Output the (X, Y) coordinate of the center of the cell containing the given text.  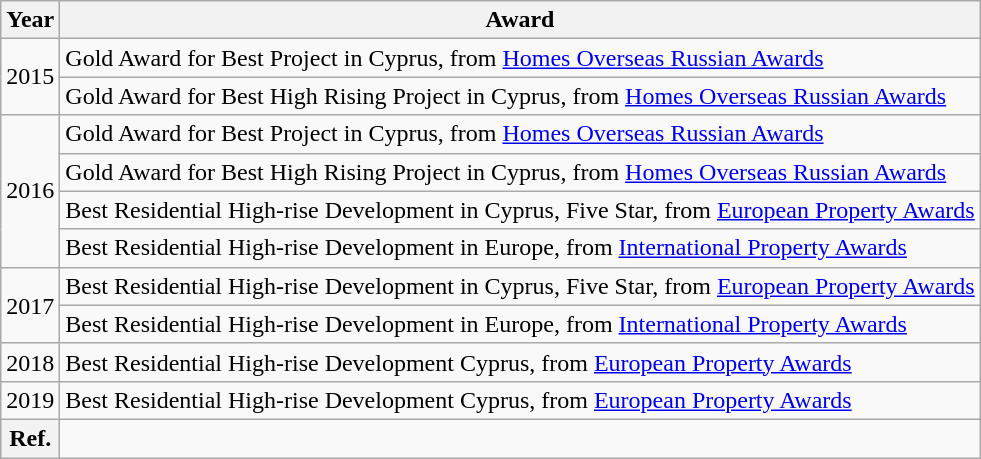
2017 (30, 305)
Year (30, 20)
2019 (30, 400)
2018 (30, 362)
2016 (30, 191)
Award (520, 20)
Ref. (30, 438)
2015 (30, 77)
